Search for the cell housing the specified text and yield its (x, y) center coordinate. 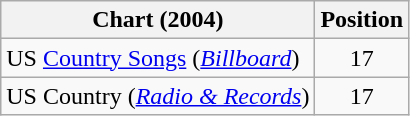
Position (362, 20)
Chart (2004) (158, 20)
US Country Songs (Billboard) (158, 58)
US Country (Radio & Records) (158, 96)
